Find where the given text appears and provide that cell's center as [x, y] coordinate. 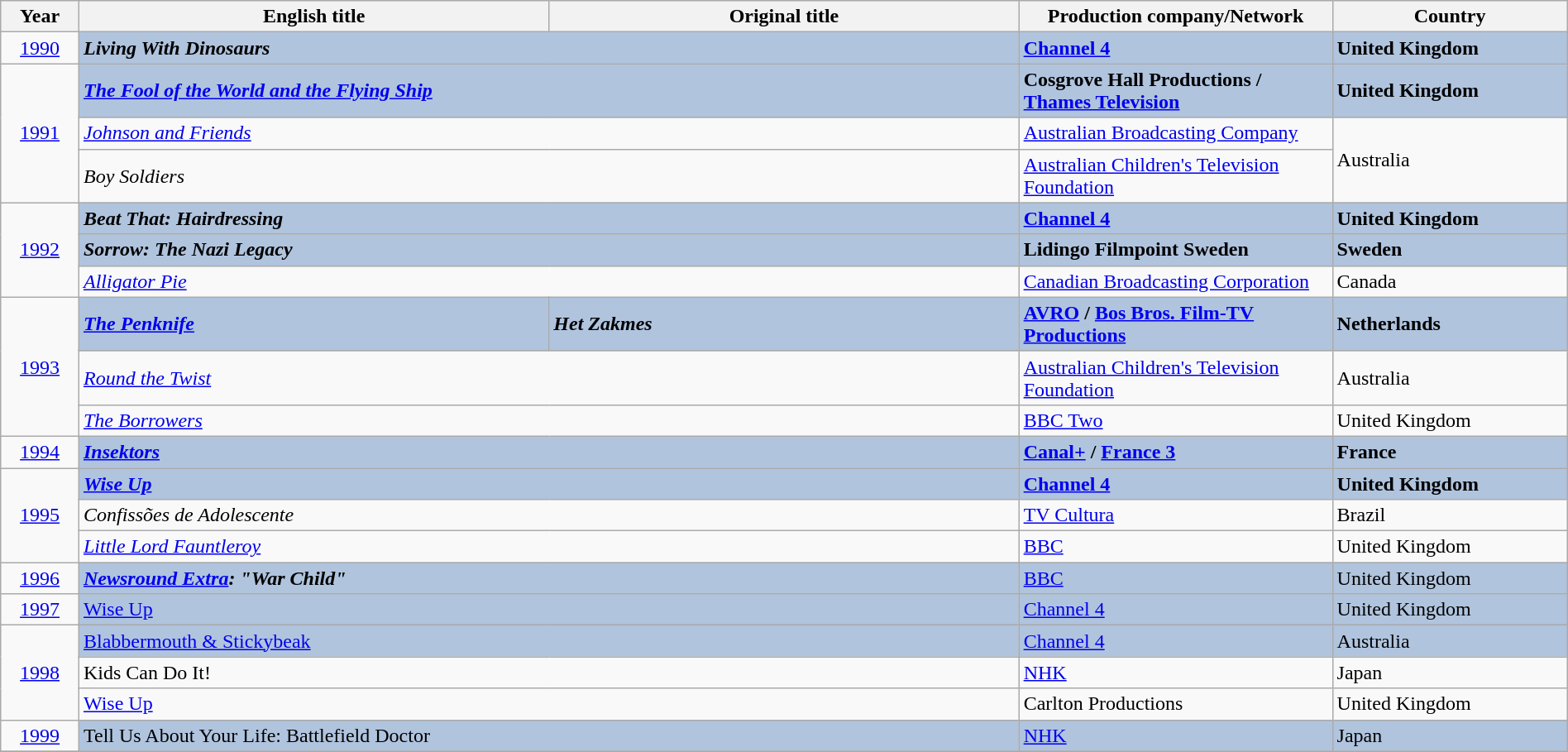
Canadian Broadcasting Corporation [1176, 281]
1993 [40, 366]
The Penknife [313, 324]
1992 [40, 250]
TV Cultura [1176, 515]
Living With Dinosaurs [549, 48]
Beat That: Hairdressing [549, 218]
Australian Broadcasting Company [1176, 133]
Country [1450, 17]
1991 [40, 133]
1998 [40, 673]
English title [313, 17]
France [1450, 452]
Sweden [1450, 250]
Little Lord Fauntleroy [549, 547]
1995 [40, 515]
Netherlands [1450, 324]
Tell Us About Your Life: Battlefield Doctor [549, 735]
1999 [40, 735]
Round the Twist [549, 377]
AVRO / Bos Bros. Film-TV Productions [1176, 324]
1994 [40, 452]
Year [40, 17]
1996 [40, 578]
1997 [40, 610]
Kids Can Do It! [549, 673]
Cosgrove Hall Productions / Thames Television [1176, 91]
Carlton Productions [1176, 704]
Brazil [1450, 515]
Confissões de Adolescente [549, 515]
Boy Soldiers [549, 175]
Production company/Network [1176, 17]
The Borrowers [549, 420]
Johnson and Friends [549, 133]
Canal+ / France 3 [1176, 452]
Het Zakmes [784, 324]
Alligator Pie [549, 281]
Original title [784, 17]
Blabbermouth & Stickybeak [549, 641]
Insektors [549, 452]
Lidingo Filmpoint Sweden [1176, 250]
1990 [40, 48]
The Fool of the World and the Flying Ship [549, 91]
Canada [1450, 281]
Sorrow: The Nazi Legacy [549, 250]
Newsround Extra: "War Child" [549, 578]
BBC Two [1176, 420]
